Identify which cell holds the provided text, then report its (x, y) central coordinate. 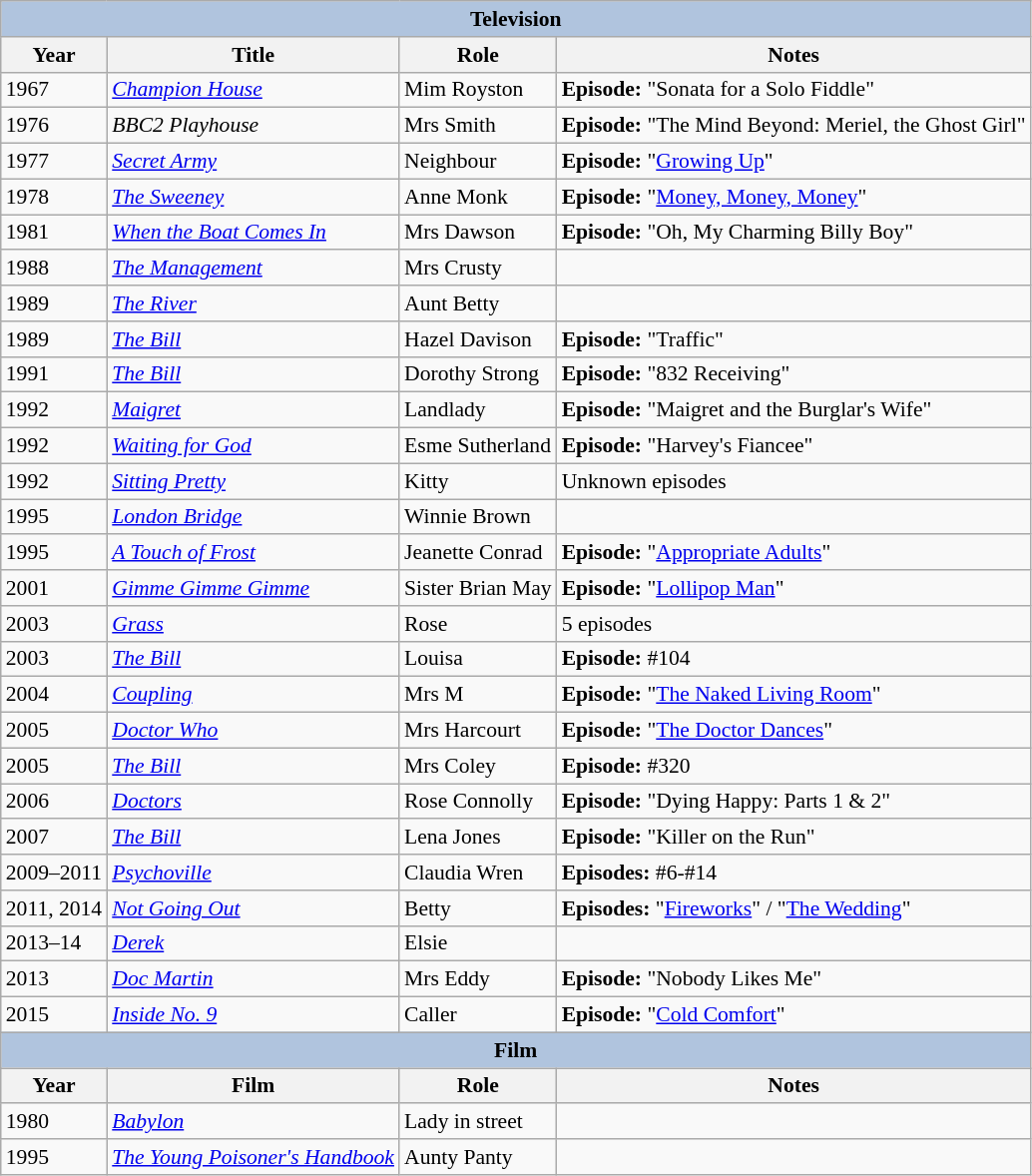
Derek (254, 943)
Episode: "Oh, My Charming Billy Boy" (794, 233)
Lena Jones (478, 838)
Episode: "Harvey's Fiancee" (794, 446)
Elsie (478, 943)
Maigret (254, 410)
Episode: "Sonata for a Solo Fiddle" (794, 90)
Episode: "Growing Up" (794, 162)
Mrs Dawson (478, 233)
Episode: "The Doctor Dances" (794, 731)
Coupling (254, 695)
BBC2 Playhouse (254, 126)
Dorothy Strong (478, 374)
1976 (54, 126)
Sister Brian May (478, 588)
Aunt Betty (478, 303)
Episode: "The Naked Living Room" (794, 695)
Grass (254, 624)
Winnie Brown (478, 517)
1981 (54, 233)
Esme Sutherland (478, 446)
Episode: "Money, Money, Money" (794, 197)
2009–2011 (54, 873)
Anne Monk (478, 197)
A Touch of Frost (254, 553)
The Management (254, 269)
2004 (54, 695)
2007 (54, 838)
Not Going Out (254, 908)
Rose (478, 624)
1977 (54, 162)
Episode: "Dying Happy: Parts 1 & 2" (794, 802)
Mrs Coley (478, 766)
Landlady (478, 410)
1988 (54, 269)
Inside No. 9 (254, 1015)
Babylon (254, 1122)
Secret Army (254, 162)
London Bridge (254, 517)
Aunty Panty (478, 1157)
Jeanette Conrad (478, 553)
Mrs Crusty (478, 269)
When the Boat Comes In (254, 233)
Hazel Davison (478, 339)
Caller (478, 1015)
Claudia Wren (478, 873)
2006 (54, 802)
Title (254, 55)
2013 (54, 979)
Lady in street (478, 1122)
Louisa (478, 659)
Episodes: "Fireworks" / "The Wedding" (794, 908)
Episode: "Killer on the Run" (794, 838)
Episode: #320 (794, 766)
Waiting for God (254, 446)
Rose Connolly (478, 802)
Episode: "Cold Comfort" (794, 1015)
Mrs Harcourt (478, 731)
Sitting Pretty (254, 481)
Episode: "832 Receiving" (794, 374)
2001 (54, 588)
2015 (54, 1015)
Episode: "The Mind Beyond: Meriel, the Ghost Girl" (794, 126)
Episode: "Appropriate Adults" (794, 553)
5 episodes (794, 624)
Mrs Smith (478, 126)
The River (254, 303)
1978 (54, 197)
Mim Royston (478, 90)
Episode: #104 (794, 659)
Neighbour (478, 162)
Unknown episodes (794, 481)
Doctors (254, 802)
Betty (478, 908)
1967 (54, 90)
1991 (54, 374)
The Sweeney (254, 197)
Episode: "Traffic" (794, 339)
Doc Martin (254, 979)
2013–14 (54, 943)
Mrs M (478, 695)
Episodes: #6-#14 (794, 873)
Champion House (254, 90)
Episode: "Lollipop Man" (794, 588)
Psychoville (254, 873)
The Young Poisoner's Handbook (254, 1157)
Mrs Eddy (478, 979)
Episode: "Maigret and the Burglar's Wife" (794, 410)
1980 (54, 1122)
Kitty (478, 481)
2011, 2014 (54, 908)
Gimme Gimme Gimme (254, 588)
Television (516, 19)
Doctor Who (254, 731)
Episode: "Nobody Likes Me" (794, 979)
